Search for the cell housing the specified text and yield its [X, Y] center coordinate. 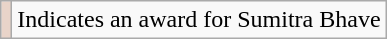
Indicates an award for Sumitra Bhave [199, 20]
